Scan for the cell matching the given text and deliver its [x, y] coordinate at center. 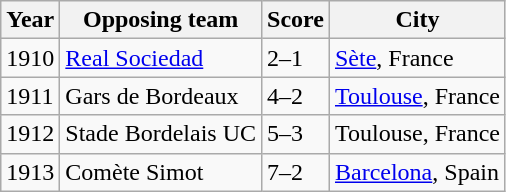
1913 [30, 172]
2–1 [296, 58]
Score [296, 20]
Opposing team [161, 20]
City [417, 20]
1911 [30, 96]
1910 [30, 58]
5–3 [296, 134]
7–2 [296, 172]
Stade Bordelais UC [161, 134]
4–2 [296, 96]
Comète Simot [161, 172]
Real Sociedad [161, 58]
Barcelona, Spain [417, 172]
Sète, France [417, 58]
Gars de Bordeaux [161, 96]
Year [30, 20]
1912 [30, 134]
